Determine the (X, Y) coordinate at the center of the cell enclosing the given text.  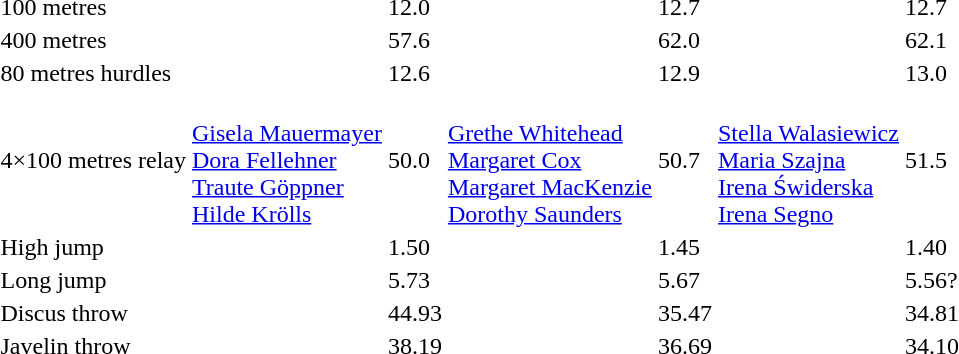
35.47 (686, 313)
Gisela MauermayerDora FellehnerTraute GöppnerHilde Krölls (286, 160)
50.0 (414, 160)
62.0 (686, 40)
5.67 (686, 280)
Stella WalasiewiczMaria SzajnaIrena ŚwiderskaIrena Segno (809, 160)
5.73 (414, 280)
57.6 (414, 40)
1.50 (414, 247)
50.7 (686, 160)
12.6 (414, 73)
12.9 (686, 73)
Grethe WhiteheadMargaret CoxMargaret MacKenzieDorothy Saunders (550, 160)
1.45 (686, 247)
44.93 (414, 313)
